Output the [X, Y] coordinate of the center of the cell containing the given text.  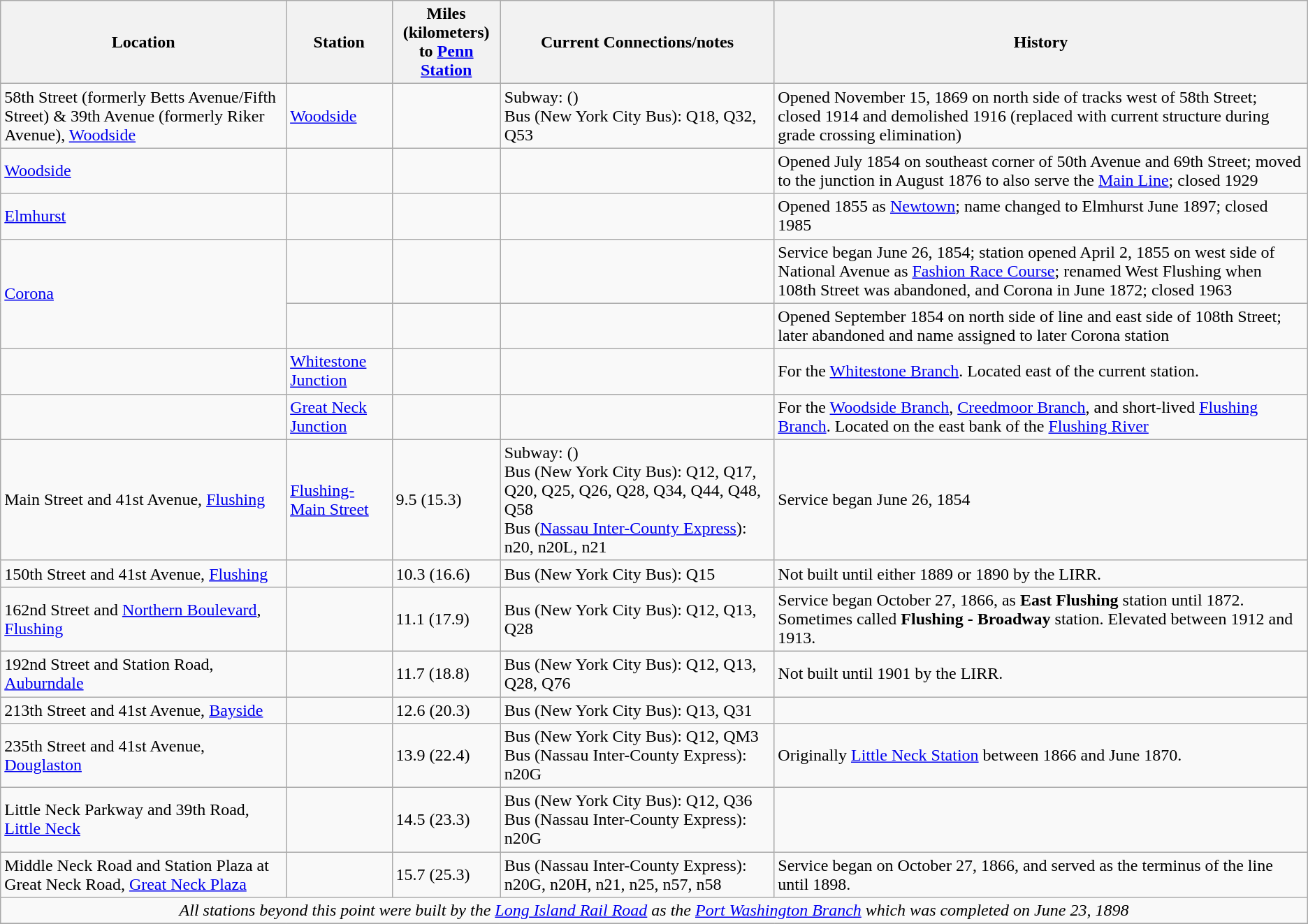
Service began on October 27, 1866, and served as the terminus of the line until 1898. [1041, 874]
Great Neck Junction [340, 416]
11.7 (18.8) [446, 673]
Location [144, 42]
Bus (New York City Bus): Q12, QM3Bus (Nassau Inter-County Express): n20G [637, 756]
All stations beyond this point were built by the Long Island Rail Road as the Port Washington Branch which was completed on June 23, 1898 [654, 911]
For the Woodside Branch, Creedmoor Branch, and short-lived Flushing Branch. Located on the east bank of the Flushing River [1041, 416]
58th Street (formerly Betts Avenue/Fifth Street) & 39th Avenue (formerly Riker Avenue), Woodside [144, 116]
Corona [144, 293]
Not built until 1901 by the LIRR. [1041, 673]
History [1041, 42]
192nd Street and Station Road, Auburndale [144, 673]
11.1 (17.9) [446, 619]
Originally Little Neck Station between 1866 and June 1870. [1041, 756]
Subway: ()Bus (New York City Bus): Q18, Q32, Q53 [637, 116]
235th Street and 41st Avenue, Douglaston [144, 756]
12.6 (20.3) [446, 710]
Bus (New York City Bus): Q12, Q13, Q28, Q76 [637, 673]
Service began June 26, 1854 [1041, 500]
Bus (New York City Bus): Q12, Q13, Q28 [637, 619]
Service began October 27, 1866, as East Flushing station until 1872. Sometimes called Flushing - Broadway station. Elevated between 1912 and 1913. [1041, 619]
Bus (Nassau Inter-County Express): n20G, n20H, n21, n25, n57, n58 [637, 874]
Opened September 1854 on north side of line and east side of 108th Street; later abandoned and name assigned to later Corona station [1041, 325]
Bus (New York City Bus): Q15 [637, 573]
Whitestone Junction [340, 372]
Current Connections/notes [637, 42]
Opened July 1854 on southeast corner of 50th Avenue and 69th Street; moved to the junction in August 1876 to also serve the Main Line; closed 1929 [1041, 170]
Main Street and 41st Avenue, Flushing [144, 500]
Middle Neck Road and Station Plaza at Great Neck Road, Great Neck Plaza [144, 874]
Bus (New York City Bus): Q12, Q36Bus (Nassau Inter-County Express): n20G [637, 820]
213th Street and 41st Avenue, Bayside [144, 710]
Flushing-Main Street [340, 500]
Opened 1855 as Newtown; name changed to Elmhurst June 1897; closed 1985 [1041, 217]
For the Whitestone Branch. Located east of the current station. [1041, 372]
150th Street and 41st Avenue, Flushing [144, 573]
Subway: () Bus (New York City Bus): Q12, Q17, Q20, Q25, Q26, Q28, Q34, Q44, Q48, Q58Bus (Nassau Inter-County Express): n20, n20L, n21 [637, 500]
Elmhurst [144, 217]
Miles (kilometers)to Penn Station [446, 42]
Not built until either 1889 or 1890 by the LIRR. [1041, 573]
Bus (New York City Bus): Q13, Q31 [637, 710]
13.9 (22.4) [446, 756]
9.5 (15.3) [446, 500]
10.3 (16.6) [446, 573]
15.7 (25.3) [446, 874]
Little Neck Parkway and 39th Road, Little Neck [144, 820]
162nd Street and Northern Boulevard, Flushing [144, 619]
14.5 (23.3) [446, 820]
Station [340, 42]
